Return the (x, y) coordinate for the center point of the cell that contains the specified text.  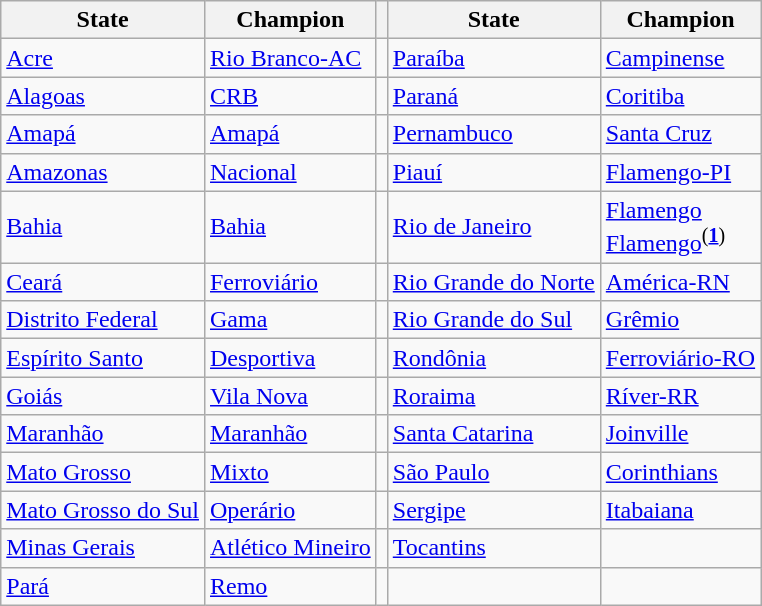
Gama (290, 320)
Operário (290, 510)
Mato Grosso (103, 472)
Amazonas (103, 172)
Espírito Santo (103, 358)
Pará (103, 586)
Acre (103, 58)
Rio de Janeiro (494, 227)
Rio Grande do Sul (494, 320)
Corinthians (680, 472)
Vila Nova (290, 396)
Piauí (494, 172)
Santa Catarina (494, 434)
Ríver-RR (680, 396)
Distrito Federal (103, 320)
Minas Gerais (103, 548)
Campinense (680, 58)
Mixto (290, 472)
Paraná (494, 96)
Rio Grande do Norte (494, 282)
Pernambuco (494, 134)
Nacional (290, 172)
São Paulo (494, 472)
Ferroviário-RO (680, 358)
Rio Branco-AC (290, 58)
Flamengo-PI (680, 172)
Remo (290, 586)
Grêmio (680, 320)
Goiás (103, 396)
Mato Grosso do Sul (103, 510)
Santa Cruz (680, 134)
Sergipe (494, 510)
Desportiva (290, 358)
América-RN (680, 282)
Alagoas (103, 96)
Rondônia (494, 358)
Joinville (680, 434)
Coritiba (680, 96)
CRB (290, 96)
Tocantins (494, 548)
Ferroviário (290, 282)
Ceará (103, 282)
Roraima (494, 396)
Paraíba (494, 58)
Atlético Mineiro (290, 548)
FlamengoFlamengo(1) (680, 227)
Itabaiana (680, 510)
